Detect which cell encompasses the target text, then output its (X, Y) center coordinate. 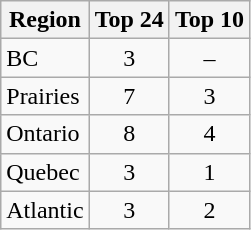
Top 10 (209, 20)
Quebec (45, 172)
Top 24 (129, 20)
BC (45, 58)
Region (45, 20)
Prairies (45, 96)
Atlantic (45, 210)
4 (209, 134)
– (209, 58)
8 (129, 134)
Ontario (45, 134)
1 (209, 172)
7 (129, 96)
2 (209, 210)
